Identify which cell holds the provided text, then report its [x, y] central coordinate. 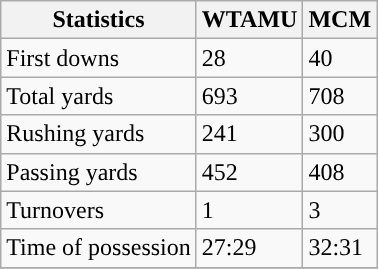
40 [340, 58]
MCM [340, 20]
32:31 [340, 248]
27:29 [250, 248]
Time of possession [99, 248]
Turnovers [99, 210]
28 [250, 58]
408 [340, 172]
Passing yards [99, 172]
Total yards [99, 96]
452 [250, 172]
Statistics [99, 20]
Rushing yards [99, 134]
241 [250, 134]
693 [250, 96]
3 [340, 210]
First downs [99, 58]
1 [250, 210]
300 [340, 134]
708 [340, 96]
WTAMU [250, 20]
